Pinpoint the cell where the given text exists, returning its [X, Y] midpoint coordinate. 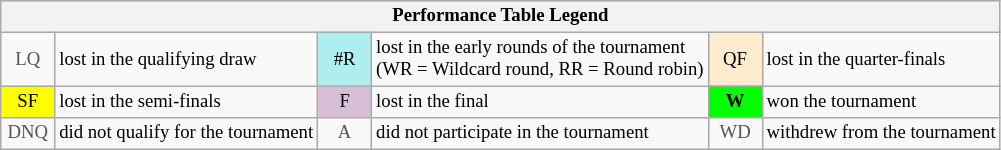
lost in the semi-finals [186, 102]
did not participate in the tournament [540, 134]
lost in the final [540, 102]
LQ [28, 60]
withdrew from the tournament [881, 134]
SF [28, 102]
won the tournament [881, 102]
W [735, 102]
lost in the quarter-finals [881, 60]
DNQ [28, 134]
QF [735, 60]
A [345, 134]
lost in the qualifying draw [186, 60]
WD [735, 134]
Performance Table Legend [500, 16]
F [345, 102]
lost in the early rounds of the tournament(WR = Wildcard round, RR = Round robin) [540, 60]
#R [345, 60]
did not qualify for the tournament [186, 134]
